Locate the cell with the specified text and output its (X, Y) center coordinate. 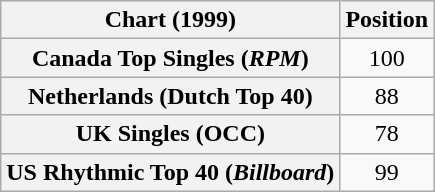
Position (387, 20)
Canada Top Singles (RPM) (170, 58)
88 (387, 96)
Chart (1999) (170, 20)
100 (387, 58)
UK Singles (OCC) (170, 134)
78 (387, 134)
99 (387, 172)
Netherlands (Dutch Top 40) (170, 96)
US Rhythmic Top 40 (Billboard) (170, 172)
